Extract the (X, Y) coordinate from the center of the cell holding the provided text.  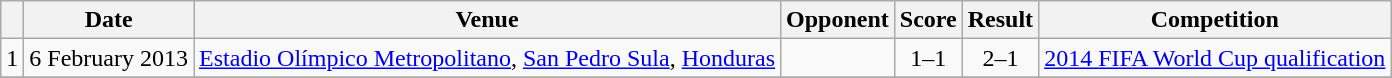
2–1 (1000, 58)
Competition (1215, 20)
1 (12, 58)
Result (1000, 20)
2014 FIFA World Cup qualification (1215, 58)
Estadio Olímpico Metropolitano, San Pedro Sula, Honduras (488, 58)
Opponent (838, 20)
Date (109, 20)
1–1 (928, 58)
6 February 2013 (109, 58)
Venue (488, 20)
Score (928, 20)
